Determine the (X, Y) coordinate at the center of the cell enclosing the given text.  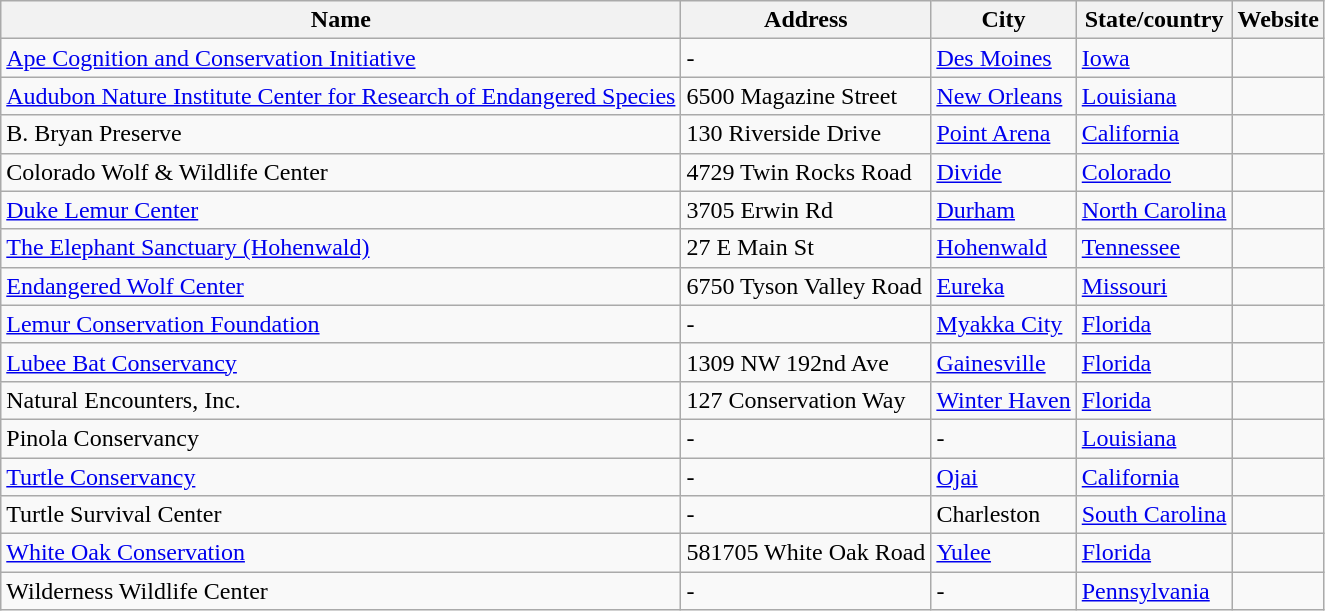
1309 NW 192nd Ave (806, 362)
Yulee (1004, 553)
The Elephant Sanctuary (Hohenwald) (341, 248)
Pinola Conservancy (341, 438)
127 Conservation Way (806, 400)
Endangered Wolf Center (341, 286)
Website (1278, 20)
Hohenwald (1004, 248)
6750 Tyson Valley Road (806, 286)
New Orleans (1004, 96)
27 E Main St (806, 248)
3705 Erwin Rd (806, 210)
Missouri (1154, 286)
Turtle Conservancy (341, 477)
Audubon Nature Institute Center for Research of Endangered Species (341, 96)
Point Arena (1004, 134)
Gainesville (1004, 362)
Ape Cognition and Conservation Initiative (341, 58)
Colorado Wolf & Wildlife Center (341, 172)
Divide (1004, 172)
Wilderness Wildlife Center (341, 591)
Address (806, 20)
Ojai (1004, 477)
Eureka (1004, 286)
Tennessee (1154, 248)
Turtle Survival Center (341, 515)
Duke Lemur Center (341, 210)
Name (341, 20)
Iowa (1154, 58)
Durham (1004, 210)
581705 White Oak Road (806, 553)
Winter Haven (1004, 400)
North Carolina (1154, 210)
Lemur Conservation Foundation (341, 324)
Charleston (1004, 515)
South Carolina (1154, 515)
6500 Magazine Street (806, 96)
130 Riverside Drive (806, 134)
State/country (1154, 20)
Pennsylvania (1154, 591)
White Oak Conservation (341, 553)
Natural Encounters, Inc. (341, 400)
Des Moines (1004, 58)
Colorado (1154, 172)
B. Bryan Preserve (341, 134)
Myakka City (1004, 324)
4729 Twin Rocks Road (806, 172)
City (1004, 20)
Lubee Bat Conservancy (341, 362)
